Capture the cell that displays the provided text and extract its [X, Y] central coordinate. 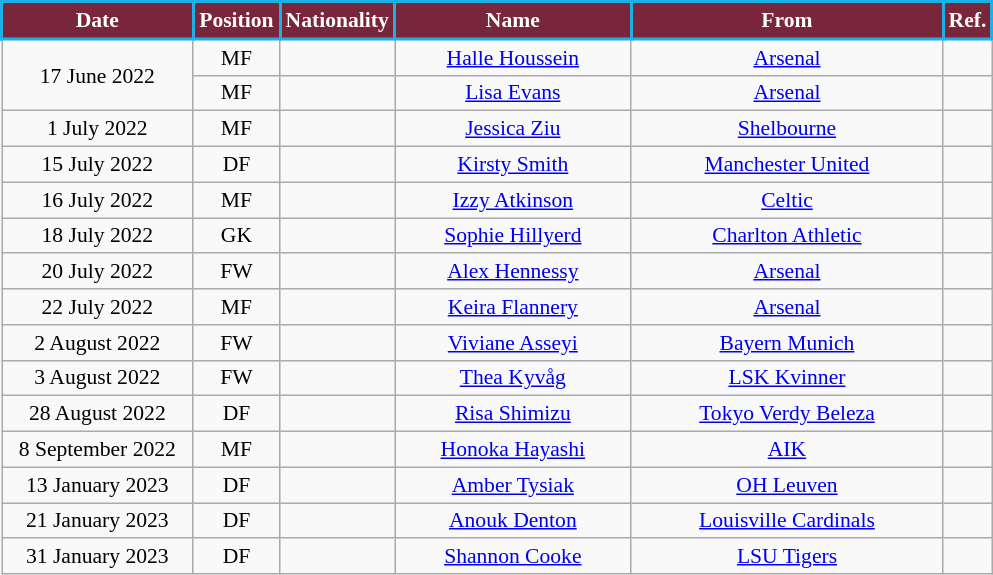
Celtic [787, 200]
AIK [787, 450]
Tokyo Verdy Beleza [787, 414]
1 July 2022 [98, 129]
Amber Tysiak [514, 485]
22 July 2022 [98, 307]
Lisa Evans [514, 93]
2 August 2022 [98, 343]
28 August 2022 [98, 414]
Shelbourne [787, 129]
16 July 2022 [98, 200]
20 July 2022 [98, 272]
Anouk Denton [514, 521]
Viviane Asseyi [514, 343]
Honoka Hayashi [514, 450]
Kirsty Smith [514, 165]
Position [236, 20]
Ref. [968, 20]
Bayern Munich [787, 343]
Keira Flannery [514, 307]
3 August 2022 [98, 378]
Nationality [338, 20]
18 July 2022 [98, 236]
Name [514, 20]
OH Leuven [787, 485]
Halle Houssein [514, 57]
Sophie Hillyerd [514, 236]
From [787, 20]
Charlton Athletic [787, 236]
15 July 2022 [98, 165]
13 January 2023 [98, 485]
21 January 2023 [98, 521]
Thea Kyvåg [514, 378]
31 January 2023 [98, 557]
Manchester United [787, 165]
LSK Kvinner [787, 378]
Shannon Cooke [514, 557]
Risa Shimizu [514, 414]
Date [98, 20]
Izzy Atkinson [514, 200]
GK [236, 236]
Jessica Ziu [514, 129]
17 June 2022 [98, 75]
Louisville Cardinals [787, 521]
8 September 2022 [98, 450]
LSU Tigers [787, 557]
Alex Hennessy [514, 272]
